Extract the [X, Y] coordinate from the center of the cell holding the provided text.  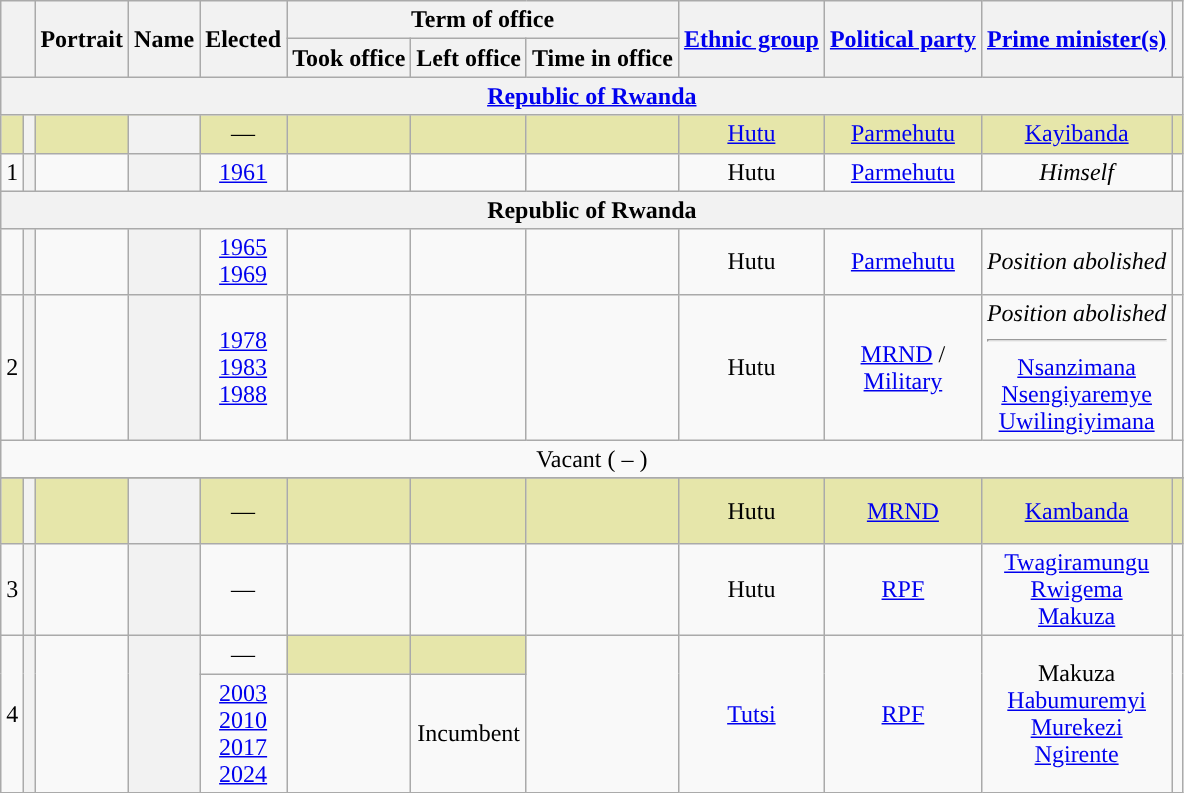
2 [12, 367]
Vacant ( – ) [592, 459]
MRND / Military [902, 367]
2003201020172024 [244, 734]
Kambanda [1076, 510]
Time in office [602, 58]
1961 [244, 172]
1 [12, 172]
Ethnic group [751, 39]
Left office [469, 58]
MRND [902, 510]
19651969 [244, 262]
Name [164, 39]
Took office [349, 58]
Tutsi [751, 714]
4 [12, 714]
197819831988 [244, 367]
Position abolishedNsanzimanaNsengiyaremyeUwilingiyimana [1076, 367]
Position abolished [1076, 262]
Prime minister(s) [1076, 39]
Himself [1076, 172]
MakuzaHabumuremyiMurekeziNgirente [1076, 714]
Term of office [483, 20]
Political party [902, 39]
TwagiramunguRwigemaMakuza [1076, 589]
Kayibanda [1076, 134]
Incumbent [469, 734]
Portrait [82, 39]
Elected [244, 39]
3 [12, 589]
